From the cell containing the given text, extract its center point as (X, Y) coordinate. 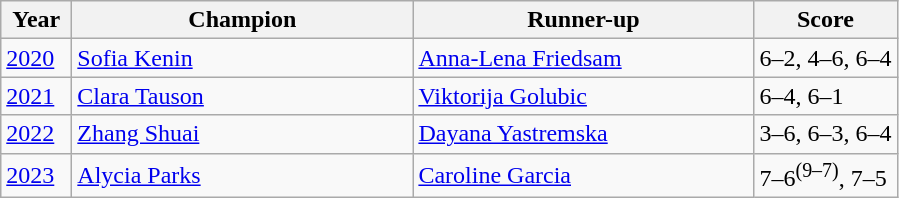
Caroline Garcia (584, 176)
3–6, 6–3, 6–4 (826, 134)
Zhang Shuai (242, 134)
Year (36, 20)
6–4, 6–1 (826, 96)
6–2, 4–6, 6–4 (826, 58)
Sofia Kenin (242, 58)
Score (826, 20)
2020 (36, 58)
Alycia Parks (242, 176)
2021 (36, 96)
Dayana Yastremska (584, 134)
7–6(9–7), 7–5 (826, 176)
Viktorija Golubic (584, 96)
Runner-up (584, 20)
Clara Tauson (242, 96)
Champion (242, 20)
Anna-Lena Friedsam (584, 58)
2023 (36, 176)
2022 (36, 134)
